Detect which cell encompasses the target text, then output its [x, y] center coordinate. 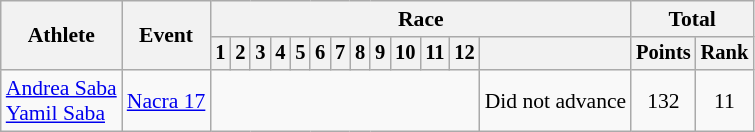
Total [692, 19]
10 [405, 54]
Event [166, 36]
Rank [725, 54]
8 [360, 54]
132 [663, 100]
Race [420, 19]
1 [220, 54]
12 [464, 54]
Did not advance [556, 100]
5 [300, 54]
4 [280, 54]
7 [340, 54]
9 [380, 54]
3 [260, 54]
6 [320, 54]
Athlete [62, 36]
Nacra 17 [166, 100]
Points [663, 54]
Andrea SabaYamil Saba [62, 100]
2 [240, 54]
